Scan for the cell matching the given text and deliver its [X, Y] coordinate at center. 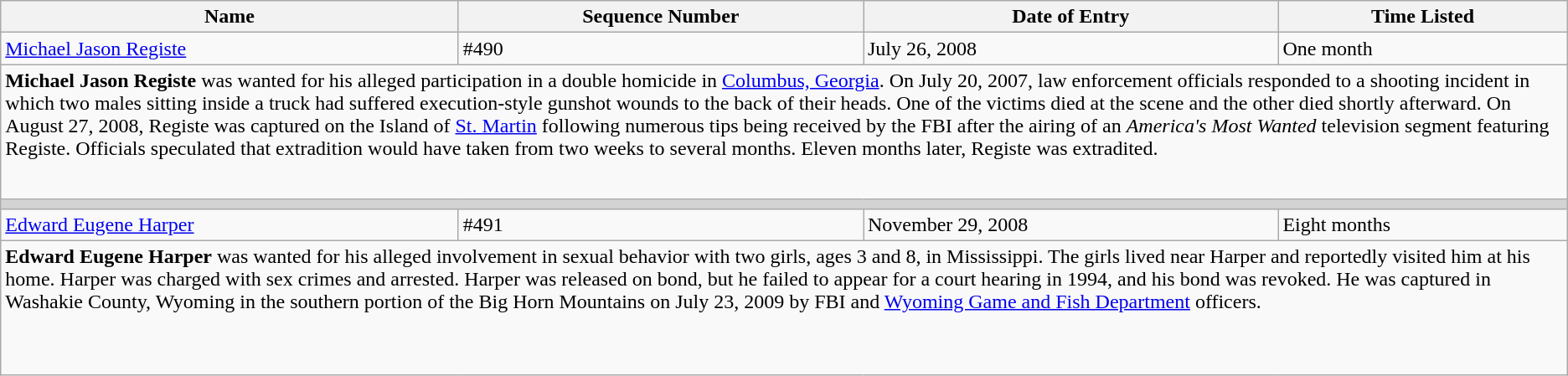
Michael Jason Registe [230, 49]
Edward Eugene Harper [230, 224]
Sequence Number [660, 17]
November 29, 2008 [1070, 224]
#490 [660, 49]
#491 [660, 224]
Date of Entry [1070, 17]
Name [230, 17]
July 26, 2008 [1070, 49]
Eight months [1422, 224]
One month [1422, 49]
Time Listed [1422, 17]
